Pinpoint the cell where the given text exists, returning its [X, Y] midpoint coordinate. 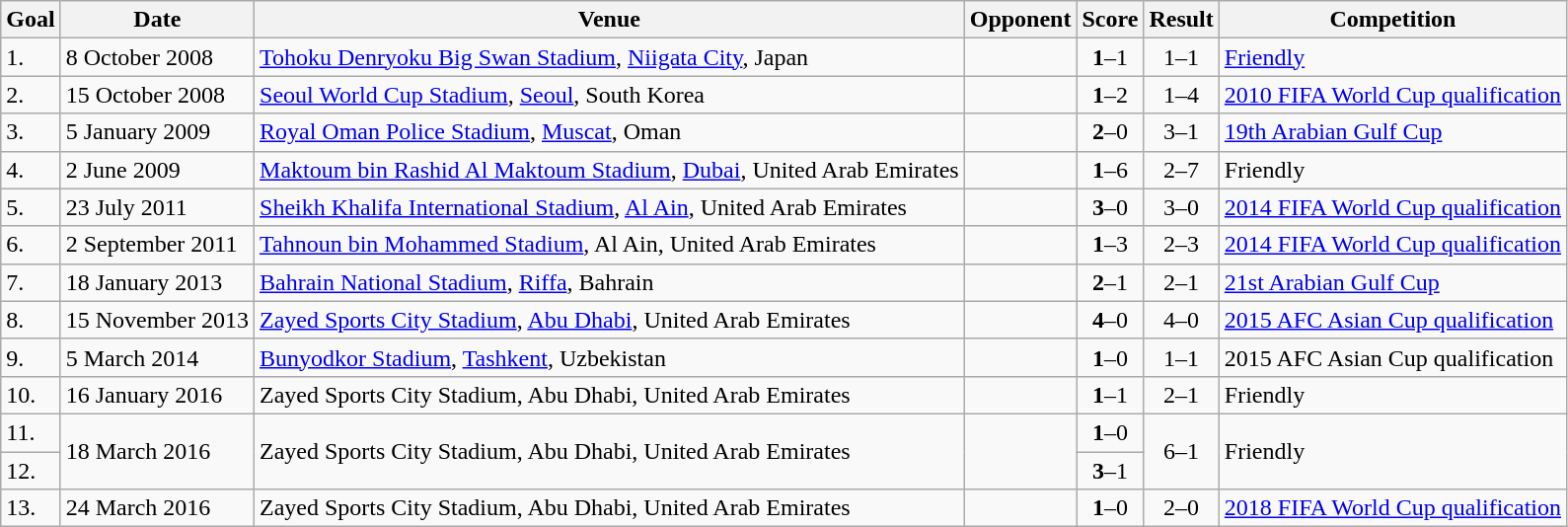
10. [31, 395]
6–1 [1181, 451]
2 June 2009 [157, 170]
Goal [31, 20]
Seoul World Cup Stadium, Seoul, South Korea [610, 95]
2–7 [1181, 170]
1–4 [1181, 95]
6. [31, 245]
2–3 [1181, 245]
Tohoku Denryoku Big Swan Stadium, Niigata City, Japan [610, 57]
Competition [1392, 20]
15 October 2008 [157, 95]
8 October 2008 [157, 57]
Tahnoun bin Mohammed Stadium, Al Ain, United Arab Emirates [610, 245]
Sheikh Khalifa International Stadium, Al Ain, United Arab Emirates [610, 207]
12. [31, 471]
1–3 [1110, 245]
13. [31, 508]
2018 FIFA World Cup qualification [1392, 508]
7. [31, 282]
4. [31, 170]
18 March 2016 [157, 451]
Maktoum bin Rashid Al Maktoum Stadium, Dubai, United Arab Emirates [610, 170]
15 November 2013 [157, 320]
Venue [610, 20]
1. [31, 57]
5 January 2009 [157, 132]
2010 FIFA World Cup qualification [1392, 95]
Score [1110, 20]
8. [31, 320]
3. [31, 132]
Royal Oman Police Stadium, Muscat, Oman [610, 132]
1–2 [1110, 95]
Date [157, 20]
24 March 2016 [157, 508]
18 January 2013 [157, 282]
21st Arabian Gulf Cup [1392, 282]
Result [1181, 20]
2 September 2011 [157, 245]
19th Arabian Gulf Cup [1392, 132]
9. [31, 357]
23 July 2011 [157, 207]
Opponent [1020, 20]
2. [31, 95]
5 March 2014 [157, 357]
5. [31, 207]
Bunyodkor Stadium, Tashkent, Uzbekistan [610, 357]
11. [31, 432]
Bahrain National Stadium, Riffa, Bahrain [610, 282]
1–6 [1110, 170]
16 January 2016 [157, 395]
